Provide the (X, Y) coordinate of the cell's center where the given text is located.  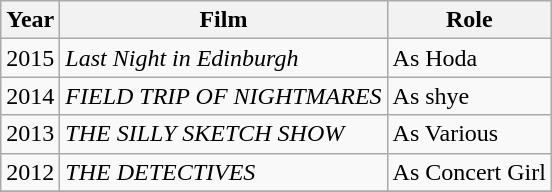
FIELD TRIP OF NIGHTMARES (224, 96)
Film (224, 20)
Role (469, 20)
2013 (30, 134)
2015 (30, 58)
As Various (469, 134)
2012 (30, 172)
2014 (30, 96)
THE DETECTIVES (224, 172)
Last Night in Edinburgh (224, 58)
THE SILLY SKETCH SHOW (224, 134)
Year (30, 20)
As Hoda (469, 58)
As shye (469, 96)
As Concert Girl (469, 172)
